Scan for the cell matching the given text and deliver its [X, Y] coordinate at center. 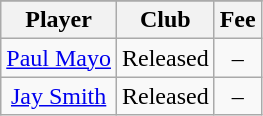
Club [165, 20]
Paul Mayo [59, 58]
Jay Smith [59, 96]
Player [59, 20]
Fee [238, 20]
